Identify which cell holds the provided text, then report its [x, y] central coordinate. 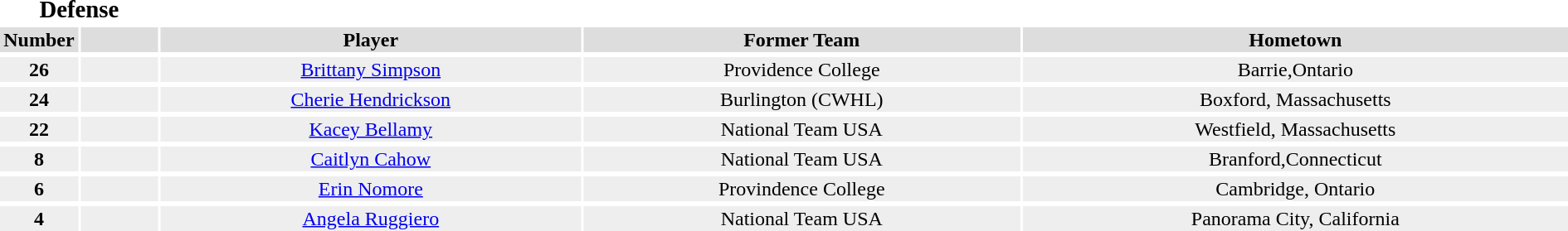
4 [39, 219]
6 [39, 189]
Provindence College [801, 189]
8 [39, 159]
Westfield, Massachusetts [1296, 129]
Cambridge, Ontario [1296, 189]
Hometown [1296, 40]
Brittany Simpson [371, 70]
24 [39, 99]
Former Team [801, 40]
Kacey Bellamy [371, 129]
Angela Ruggiero [371, 219]
22 [39, 129]
Burlington (CWHL) [801, 99]
Cherie Hendrickson [371, 99]
Providence College [801, 70]
Erin Nomore [371, 189]
26 [39, 70]
Player [371, 40]
Number [39, 40]
Panorama City, California [1296, 219]
Barrie,Ontario [1296, 70]
Boxford, Massachusetts [1296, 99]
Caitlyn Cahow [371, 159]
Branford,Connecticut [1296, 159]
